Scan for the cell matching the given text and deliver its (x, y) coordinate at center. 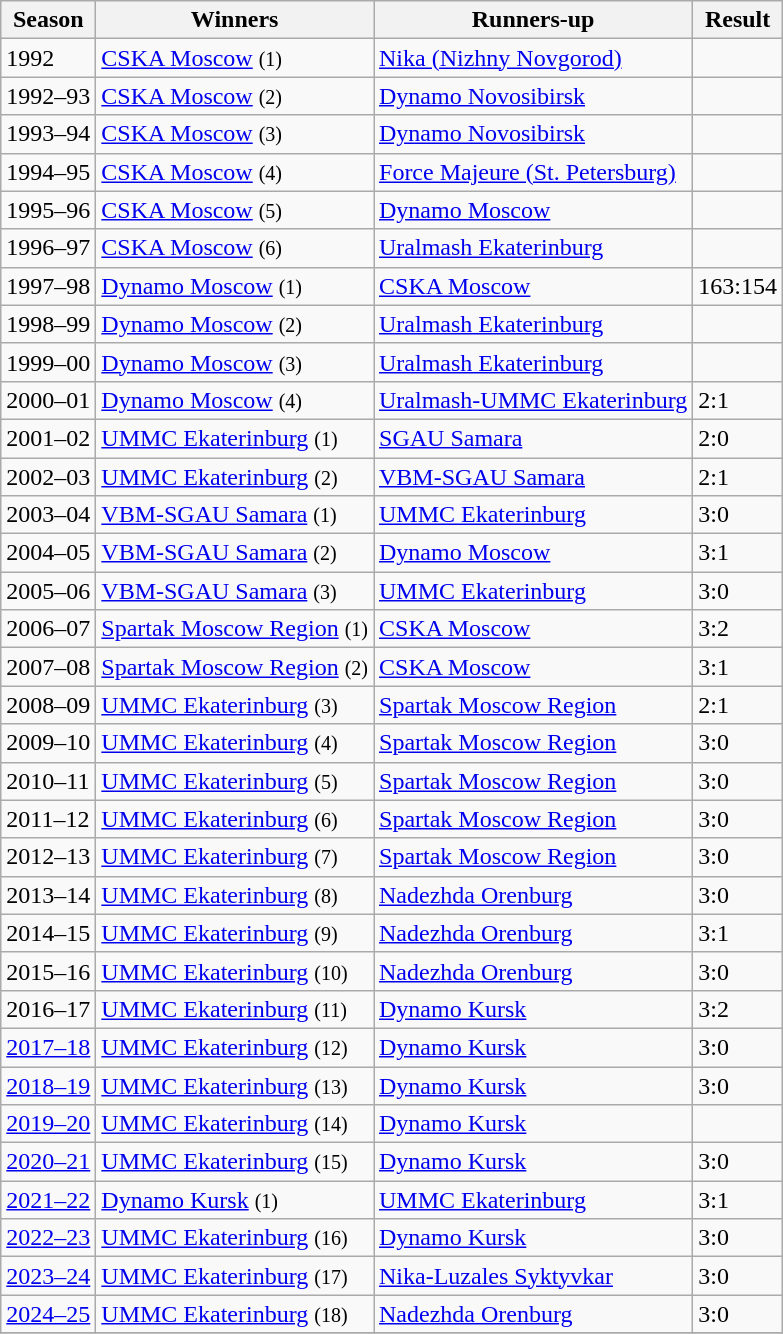
VBM-SGAU Samara (534, 477)
SGAU Samara (534, 438)
Winners (235, 20)
1999–00 (48, 362)
Dynamo Moscow (3) (235, 362)
UMMC Ekaterinburg (12) (235, 1047)
Nika-Luzales Syktyvkar (534, 1276)
2001–02 (48, 438)
Dynamo Moscow (2) (235, 324)
UMMC Ekaterinburg (3) (235, 705)
Season (48, 20)
2:0 (738, 438)
2005–06 (48, 591)
CSKA Moscow (3) (235, 134)
2018–19 (48, 1085)
2013–14 (48, 895)
UMMC Ekaterinburg (16) (235, 1238)
2004–05 (48, 553)
1993–94 (48, 134)
VBM-SGAU Samara (1) (235, 515)
Spartak Moscow Region (2) (235, 667)
UMMC Ekaterinburg (18) (235, 1314)
VBM-SGAU Samara (2) (235, 553)
UMMC Ekaterinburg (2) (235, 477)
1997–98 (48, 286)
2023–24 (48, 1276)
UMMC Ekaterinburg (9) (235, 933)
2009–10 (48, 743)
UMMC Ekaterinburg (15) (235, 1162)
1996–97 (48, 248)
UMMC Ekaterinburg (4) (235, 743)
Runners-up (534, 20)
UMMC Ekaterinburg (7) (235, 857)
2008–09 (48, 705)
2002–03 (48, 477)
2022–23 (48, 1238)
Result (738, 20)
CSKA Moscow (5) (235, 210)
2006–07 (48, 629)
UMMC Ekaterinburg (10) (235, 971)
2000–01 (48, 400)
Uralmash-UMMC Ekaterinburg (534, 400)
CSKA Moscow (6) (235, 248)
UMMC Ekaterinburg (5) (235, 781)
CSKA Moscow (1) (235, 58)
UMMC Ekaterinburg (14) (235, 1124)
2015–16 (48, 971)
2007–08 (48, 667)
1994–95 (48, 172)
Dynamo Moscow (4) (235, 400)
UMMC Ekaterinburg (1) (235, 438)
1992 (48, 58)
1998–99 (48, 324)
UMMC Ekaterinburg (13) (235, 1085)
UMMC Ekaterinburg (17) (235, 1276)
Force Majeure (St. Petersburg) (534, 172)
2024–25 (48, 1314)
2014–15 (48, 933)
2021–22 (48, 1200)
163:154 (738, 286)
UMMC Ekaterinburg (11) (235, 1009)
2016–17 (48, 1009)
1995–96 (48, 210)
CSKA Moscow (4) (235, 172)
2020–21 (48, 1162)
Spartak Moscow Region (1) (235, 629)
2012–13 (48, 857)
Nika (Nizhny Novgorod) (534, 58)
VBM-SGAU Samara (3) (235, 591)
CSKA Moscow (2) (235, 96)
2011–12 (48, 819)
2010–11 (48, 781)
2019–20 (48, 1124)
UMMC Ekaterinburg (6) (235, 819)
Dynamo Kursk (1) (235, 1200)
UMMC Ekaterinburg (8) (235, 895)
1992–93 (48, 96)
Dynamo Moscow (1) (235, 286)
2017–18 (48, 1047)
2003–04 (48, 515)
